Return the (X, Y) coordinate for the center point of the cell that contains the specified text.  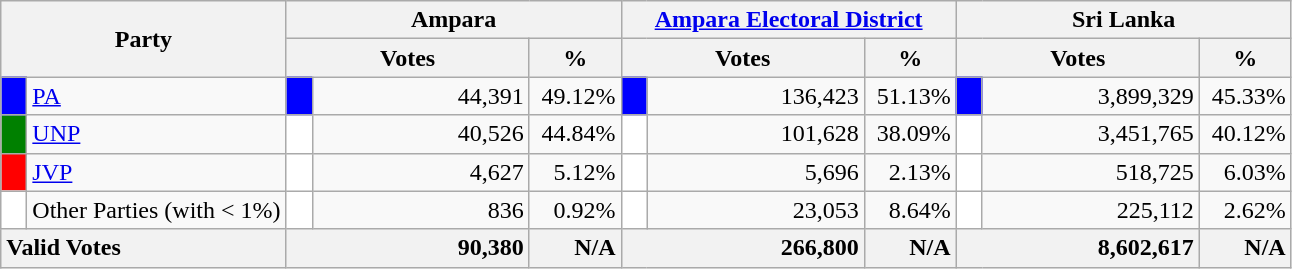
6.03% (1245, 172)
4,627 (420, 172)
44,391 (420, 96)
40,526 (420, 134)
Sri Lanka (1124, 20)
3,451,765 (1090, 134)
2.62% (1245, 210)
44.84% (575, 134)
51.13% (910, 96)
0.92% (575, 210)
40.12% (1245, 134)
PA (156, 96)
Ampara Electoral District (788, 20)
Ampara (454, 20)
518,725 (1090, 172)
23,053 (756, 210)
3,899,329 (1090, 96)
5,696 (756, 172)
225,112 (1090, 210)
8,602,617 (1078, 248)
5.12% (575, 172)
JVP (156, 172)
Other Parties (with < 1%) (156, 210)
Valid Votes (144, 248)
38.09% (910, 134)
136,423 (756, 96)
8.64% (910, 210)
836 (420, 210)
266,800 (742, 248)
45.33% (1245, 96)
UNP (156, 134)
101,628 (756, 134)
2.13% (910, 172)
49.12% (575, 96)
90,380 (408, 248)
Party (144, 39)
